Identify which cell holds the provided text, then report its [X, Y] central coordinate. 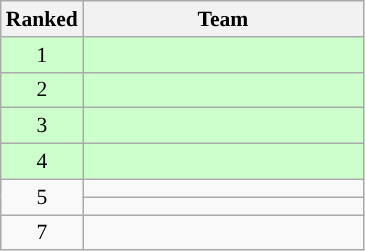
1 [42, 55]
7 [42, 233]
Team [223, 19]
3 [42, 126]
Ranked [42, 19]
4 [42, 162]
5 [42, 197]
2 [42, 90]
